Capture the cell that displays the provided text and extract its [X, Y] central coordinate. 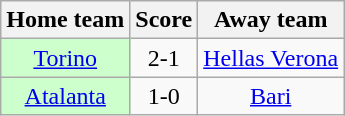
Home team [66, 20]
Away team [271, 20]
Torino [66, 58]
Bari [271, 96]
Score [164, 20]
Atalanta [66, 96]
1-0 [164, 96]
2-1 [164, 58]
Hellas Verona [271, 58]
